From the cell containing the given text, extract its center point as (x, y) coordinate. 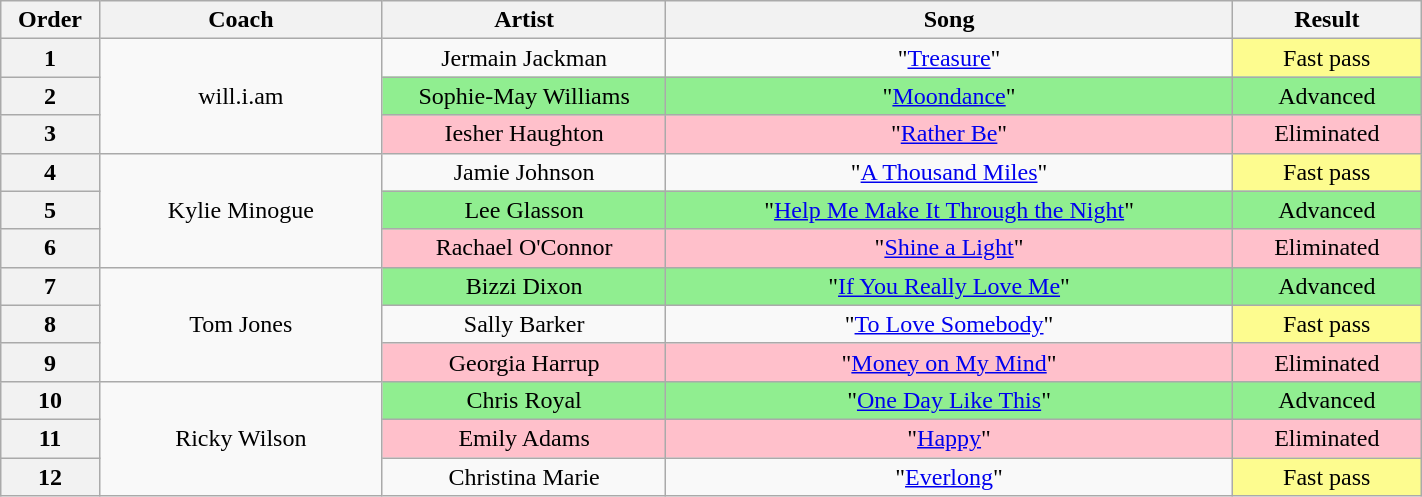
Lee Glasson (524, 210)
Iesher Haughton (524, 134)
12 (50, 477)
9 (50, 362)
10 (50, 400)
Emily Adams (524, 438)
"Happy" (950, 438)
Sally Barker (524, 324)
4 (50, 172)
Tom Jones (240, 324)
Jamie Johnson (524, 172)
"Moondance" (950, 96)
6 (50, 248)
7 (50, 286)
1 (50, 58)
Chris Royal (524, 400)
11 (50, 438)
"A Thousand Miles" (950, 172)
Result (1326, 20)
Ricky Wilson (240, 438)
"If You Really Love Me" (950, 286)
Sophie-May Williams (524, 96)
"Money on My Mind" (950, 362)
Kylie Minogue (240, 210)
"Rather Be" (950, 134)
will.i.am (240, 96)
Order (50, 20)
"One Day Like This" (950, 400)
"Treasure" (950, 58)
Rachael O'Connor (524, 248)
"Everlong" (950, 477)
Bizzi Dixon (524, 286)
"To Love Somebody" (950, 324)
3 (50, 134)
"Shine a Light" (950, 248)
Georgia Harrup (524, 362)
2 (50, 96)
Artist (524, 20)
5 (50, 210)
8 (50, 324)
Coach (240, 20)
Jermain Jackman (524, 58)
"Help Me Make It Through the Night" (950, 210)
Song (950, 20)
Christina Marie (524, 477)
